Pinpoint the cell where the given text exists, returning its [X, Y] midpoint coordinate. 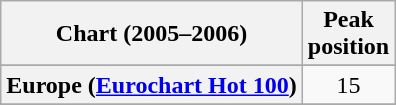
15 [348, 85]
Peakposition [348, 34]
Europe (Eurochart Hot 100) [152, 85]
Chart (2005–2006) [152, 34]
